Pinpoint the cell where the given text exists, returning its [x, y] midpoint coordinate. 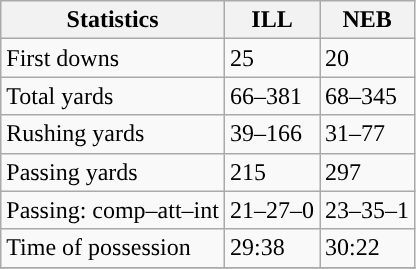
39–166 [272, 134]
Time of possession [113, 248]
Passing: comp–att–int [113, 210]
297 [368, 172]
Total yards [113, 96]
Rushing yards [113, 134]
NEB [368, 20]
31–77 [368, 134]
20 [368, 58]
23–35–1 [368, 210]
29:38 [272, 248]
215 [272, 172]
First downs [113, 58]
Statistics [113, 20]
21–27–0 [272, 210]
ILL [272, 20]
Passing yards [113, 172]
25 [272, 58]
68–345 [368, 96]
30:22 [368, 248]
66–381 [272, 96]
